For the text-containing cell, return its midpoint in [x, y] coordinate format. 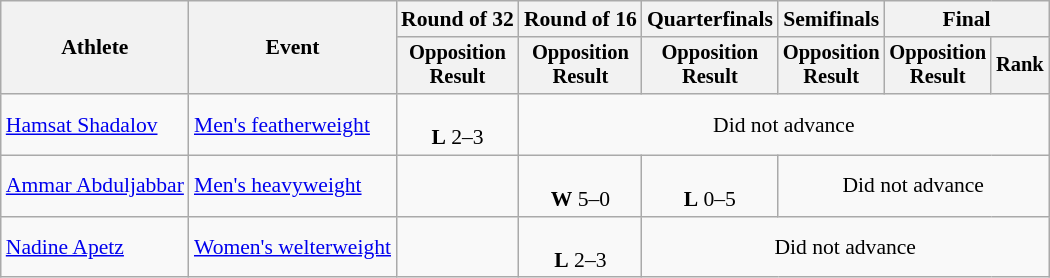
Nadine Apetz [95, 248]
Quarterfinals [710, 19]
Men's heavyweight [292, 186]
Athlete [95, 48]
Rank [1020, 66]
L 0–5 [710, 186]
Women's welterweight [292, 248]
W 5–0 [580, 186]
Final [966, 19]
Semifinals [832, 19]
Men's featherweight [292, 124]
Ammar Abduljabbar [95, 186]
Event [292, 48]
Round of 16 [580, 19]
Round of 32 [458, 19]
Hamsat Shadalov [95, 124]
